Find where the given text appears and provide that cell's center as [x, y] coordinate. 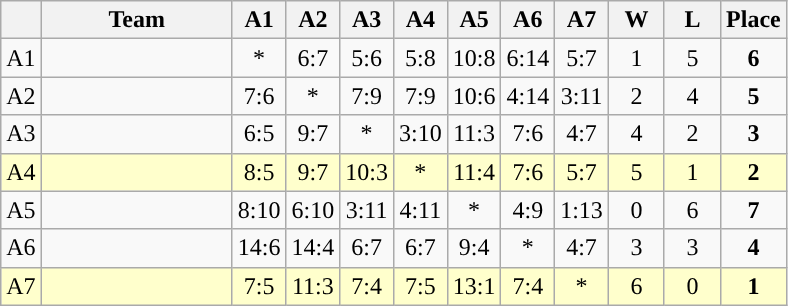
L [692, 20]
13:1 [474, 286]
10:3 [367, 172]
6:10 [313, 210]
4:14 [528, 96]
9:4 [474, 248]
14:6 [259, 248]
5:6 [367, 58]
6:5 [259, 134]
8:5 [259, 172]
Place [754, 20]
14:4 [313, 248]
W [636, 20]
6:14 [528, 58]
10:6 [474, 96]
5:8 [420, 58]
8:10 [259, 210]
10:8 [474, 58]
4:9 [528, 210]
1:13 [582, 210]
Team [136, 20]
11:4 [474, 172]
4:11 [420, 210]
3:10 [420, 134]
7 [754, 210]
